Pinpoint the cell where the given text exists, returning its [x, y] midpoint coordinate. 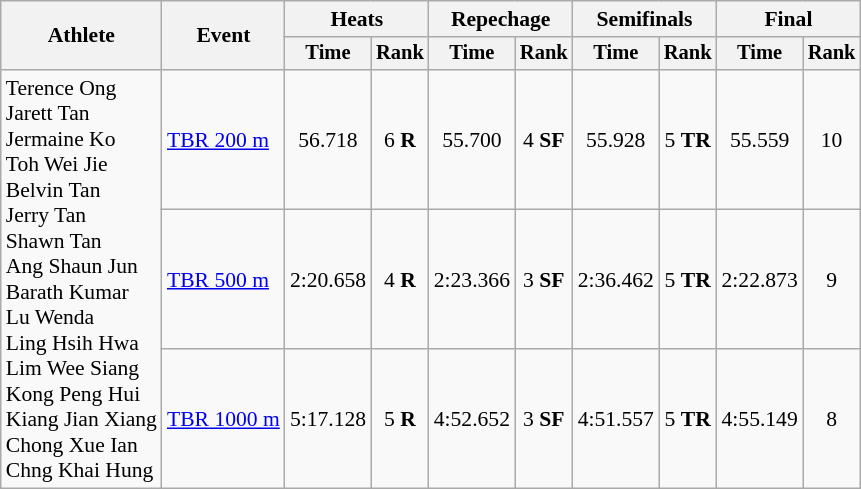
Athlete [82, 36]
TBR 1000 m [224, 418]
55.928 [616, 140]
55.559 [759, 140]
8 [832, 418]
4 R [400, 280]
6 R [400, 140]
TBR 200 m [224, 140]
Event [224, 36]
55.700 [472, 140]
2:20.658 [328, 280]
5 R [400, 418]
2:36.462 [616, 280]
TBR 500 m [224, 280]
9 [832, 280]
2:23.366 [472, 280]
10 [832, 140]
Heats [357, 19]
Final [788, 19]
Repechage [501, 19]
56.718 [328, 140]
2:22.873 [759, 280]
4:52.652 [472, 418]
4:51.557 [616, 418]
4 SF [544, 140]
Semifinals [645, 19]
4:55.149 [759, 418]
5:17.128 [328, 418]
